From the cell containing the given text, extract its center point as (x, y) coordinate. 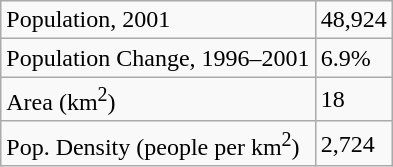
18 (354, 100)
48,924 (354, 20)
6.9% (354, 58)
Population Change, 1996–2001 (158, 58)
2,724 (354, 144)
Area (km2) (158, 100)
Population, 2001 (158, 20)
Pop. Density (people per km2) (158, 144)
